Return [X, Y] of the center of cell containing provided text 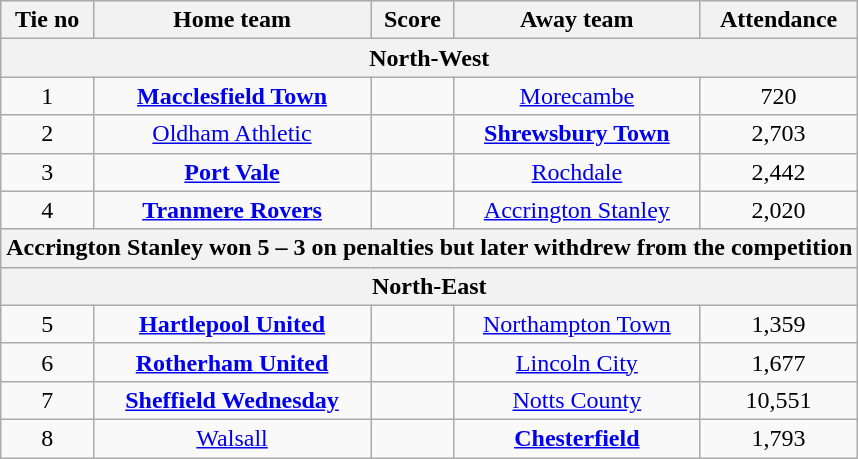
Attendance [778, 20]
Northampton Town [576, 324]
1 [48, 96]
Tranmere Rovers [232, 210]
Chesterfield [576, 438]
Macclesfield Town [232, 96]
Accrington Stanley [576, 210]
Home team [232, 20]
2,020 [778, 210]
Sheffield Wednesday [232, 400]
4 [48, 210]
North-East [430, 286]
Hartlepool United [232, 324]
10,551 [778, 400]
Score [412, 20]
5 [48, 324]
3 [48, 172]
2 [48, 134]
1,793 [778, 438]
Port Vale [232, 172]
North-West [430, 58]
Walsall [232, 438]
Rochdale [576, 172]
7 [48, 400]
Shrewsbury Town [576, 134]
6 [48, 362]
Rotherham United [232, 362]
Lincoln City [576, 362]
Oldham Athletic [232, 134]
1,359 [778, 324]
Morecambe [576, 96]
1,677 [778, 362]
Notts County [576, 400]
Accrington Stanley won 5 – 3 on penalties but later withdrew from the competition [430, 248]
Away team [576, 20]
2,442 [778, 172]
2,703 [778, 134]
720 [778, 96]
Tie no [48, 20]
8 [48, 438]
